Find where the given text appears and provide that cell's center as (X, Y) coordinate. 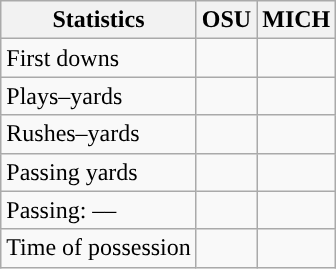
OSU (226, 20)
Passing: –– (99, 210)
MICH (296, 20)
First downs (99, 58)
Rushes–yards (99, 134)
Passing yards (99, 172)
Plays–yards (99, 96)
Time of possession (99, 248)
Statistics (99, 20)
